Capture the cell that displays the provided text and extract its (x, y) central coordinate. 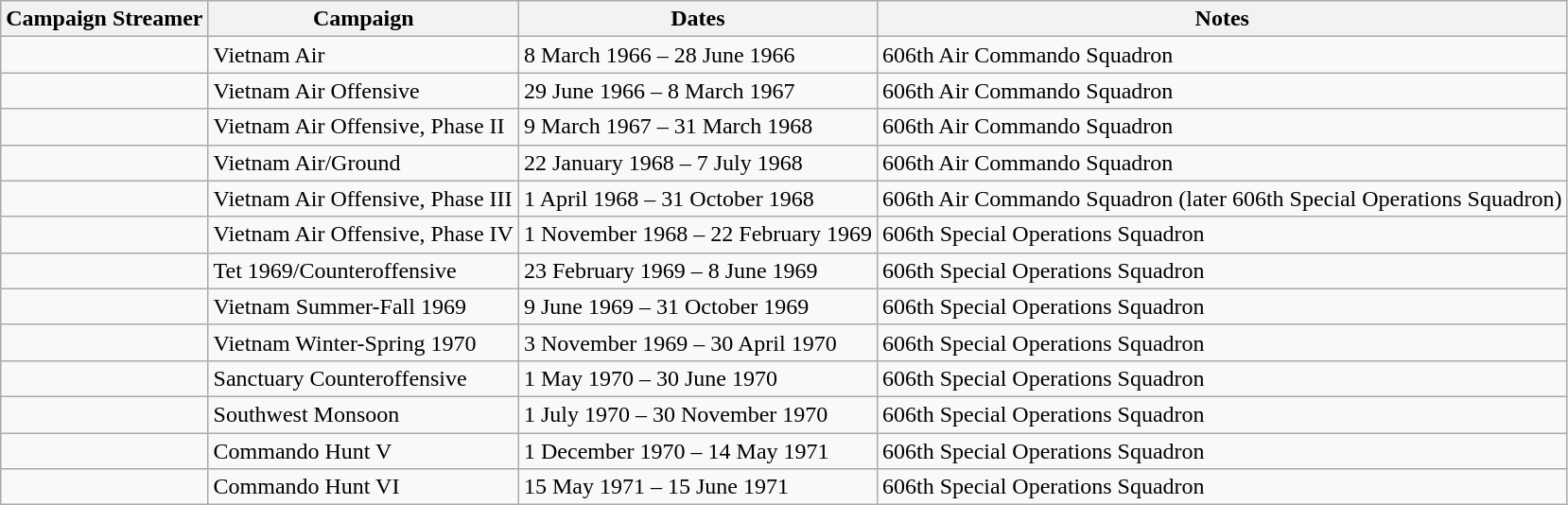
Campaign (363, 19)
9 June 1969 – 31 October 1969 (698, 306)
Vietnam Air Offensive (363, 91)
Sanctuary Counteroffensive (363, 378)
Vietnam Air Offensive, Phase IV (363, 235)
Vietnam Air Offensive, Phase III (363, 199)
606th Air Commando Squadron (later 606th Special Operations Squadron) (1222, 199)
1 May 1970 – 30 June 1970 (698, 378)
1 November 1968 – 22 February 1969 (698, 235)
Tet 1969/Counteroffensive (363, 270)
15 May 1971 – 15 June 1971 (698, 487)
Vietnam Air (363, 55)
29 June 1966 – 8 March 1967 (698, 91)
Notes (1222, 19)
1 December 1970 – 14 May 1971 (698, 451)
Commando Hunt VI (363, 487)
1 July 1970 – 30 November 1970 (698, 414)
Dates (698, 19)
3 November 1969 – 30 April 1970 (698, 342)
9 March 1967 – 31 March 1968 (698, 127)
23 February 1969 – 8 June 1969 (698, 270)
8 March 1966 – 28 June 1966 (698, 55)
22 January 1968 – 7 July 1968 (698, 163)
Southwest Monsoon (363, 414)
Campaign Streamer (104, 19)
Vietnam Summer-Fall 1969 (363, 306)
Vietnam Air Offensive, Phase II (363, 127)
Vietnam Air/Ground (363, 163)
Commando Hunt V (363, 451)
1 April 1968 – 31 October 1968 (698, 199)
Vietnam Winter-Spring 1970 (363, 342)
